Pinpoint the cell where the given text exists, returning its [X, Y] midpoint coordinate. 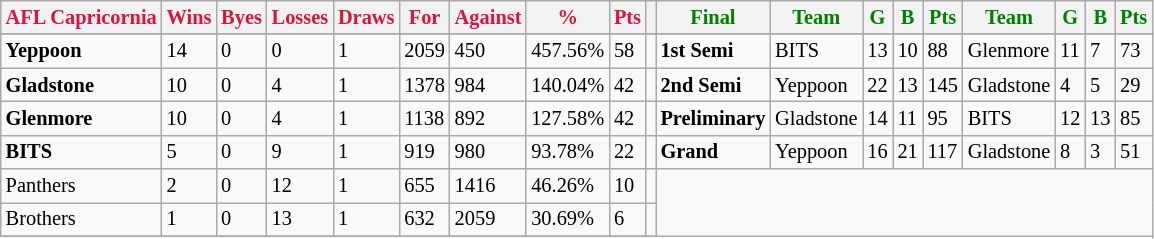
2 [190, 186]
88 [943, 51]
9 [300, 152]
30.69% [568, 219]
AFL Capricornia [82, 17]
Wins [190, 17]
457.56% [568, 51]
919 [424, 152]
140.04% [568, 85]
6 [628, 219]
73 [1134, 51]
7 [1100, 51]
984 [488, 85]
3 [1100, 152]
58 [628, 51]
46.26% [568, 186]
% [568, 17]
655 [424, 186]
1st Semi [714, 51]
95 [943, 118]
Panthers [82, 186]
85 [1134, 118]
Grand [714, 152]
21 [908, 152]
Final [714, 17]
450 [488, 51]
51 [1134, 152]
980 [488, 152]
632 [424, 219]
1138 [424, 118]
93.78% [568, 152]
8 [1070, 152]
Draws [366, 17]
Byes [241, 17]
1416 [488, 186]
Losses [300, 17]
892 [488, 118]
Brothers [82, 219]
117 [943, 152]
16 [877, 152]
2nd Semi [714, 85]
29 [1134, 85]
145 [943, 85]
127.58% [568, 118]
Preliminary [714, 118]
1378 [424, 85]
For [424, 17]
Against [488, 17]
